Capture the cell that displays the provided text and extract its [x, y] central coordinate. 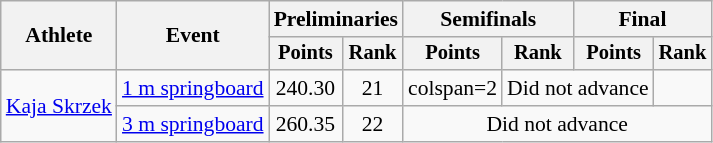
Athlete [59, 36]
Kaja Skrzek [59, 106]
21 [372, 88]
Event [193, 36]
240.30 [306, 88]
colspan=2 [452, 88]
3 m springboard [193, 124]
Final [643, 19]
Semifinals [488, 19]
22 [372, 124]
260.35 [306, 124]
Preliminaries [336, 19]
1 m springboard [193, 88]
